For the text-containing cell, return its midpoint in (X, Y) coordinate format. 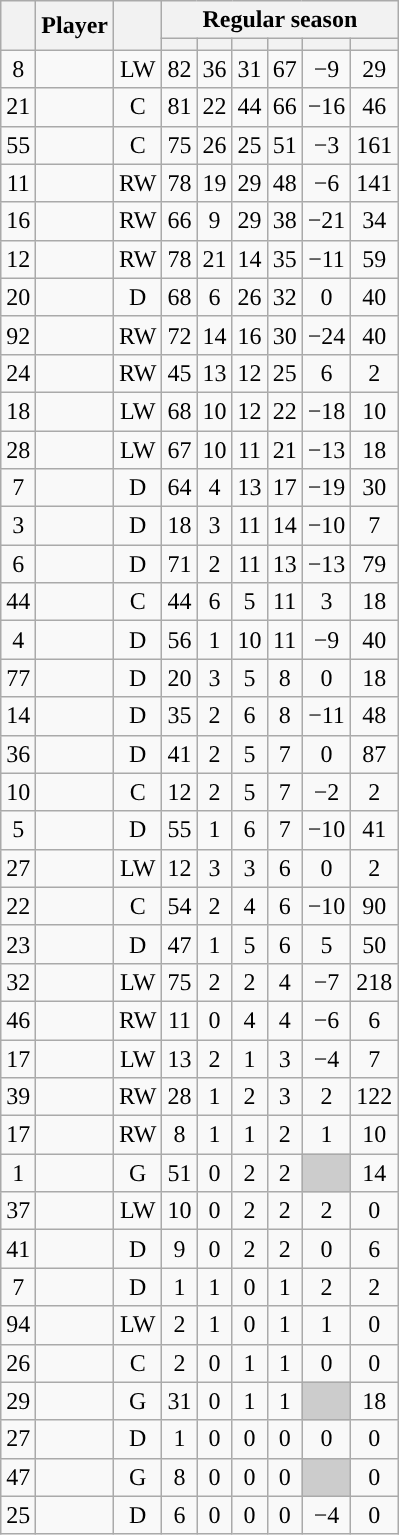
−3 (326, 145)
−19 (326, 488)
56 (180, 640)
90 (374, 906)
23 (18, 944)
−16 (326, 107)
64 (180, 488)
79 (374, 564)
77 (18, 678)
122 (374, 1097)
72 (180, 335)
54 (180, 906)
87 (374, 754)
218 (374, 982)
71 (180, 564)
141 (374, 183)
−21 (326, 221)
39 (18, 1097)
19 (214, 183)
34 (374, 221)
−18 (326, 411)
59 (374, 259)
94 (18, 1325)
45 (180, 373)
−24 (326, 335)
82 (180, 69)
50 (374, 944)
Regular season (280, 20)
161 (374, 145)
−2 (326, 792)
−7 (326, 982)
37 (18, 1211)
38 (284, 221)
Player (75, 26)
92 (18, 335)
24 (18, 373)
81 (180, 107)
